Return the (x, y) coordinate for the center point of the cell that contains the specified text.  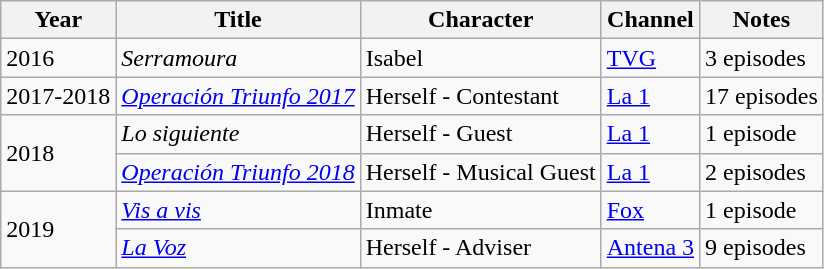
2 episodes (762, 172)
Operación Triunfo 2018 (238, 172)
Herself - Contestant (480, 96)
17 episodes (762, 96)
Vis a vis (238, 210)
Inmate (480, 210)
Character (480, 20)
TVG (650, 58)
2019 (58, 229)
Fox (650, 210)
Antena 3 (650, 248)
2016 (58, 58)
Herself - Adviser (480, 248)
3 episodes (762, 58)
9 episodes (762, 248)
Title (238, 20)
La Voz (238, 248)
Herself - Guest (480, 134)
2017-2018 (58, 96)
Notes (762, 20)
Channel (650, 20)
2018 (58, 153)
Herself - Musical Guest (480, 172)
Serramoura (238, 58)
Isabel (480, 58)
Year (58, 20)
Operación Triunfo 2017 (238, 96)
Lo siguiente (238, 134)
